For the text-containing cell, return its midpoint in [X, Y] coordinate format. 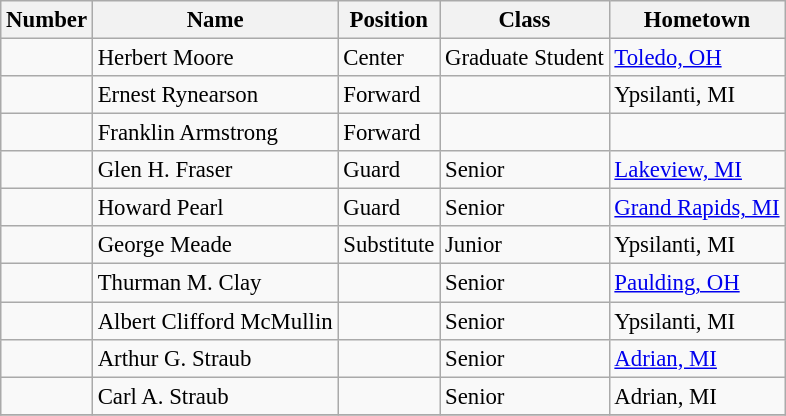
Paulding, OH [697, 283]
Center [389, 58]
Ernest Rynearson [215, 95]
Class [524, 20]
Lakeview, MI [697, 170]
Number [47, 20]
Arthur G. Straub [215, 358]
Howard Pearl [215, 208]
Graduate Student [524, 58]
Position [389, 20]
Herbert Moore [215, 58]
Substitute [389, 245]
Franklin Armstrong [215, 133]
Junior [524, 245]
Hometown [697, 20]
Glen H. Fraser [215, 170]
Toledo, OH [697, 58]
Carl A. Straub [215, 396]
Grand Rapids, MI [697, 208]
Albert Clifford McMullin [215, 321]
George Meade [215, 245]
Thurman M. Clay [215, 283]
Name [215, 20]
